Provide the (X, Y) coordinate of the cell's center where the given text is located.  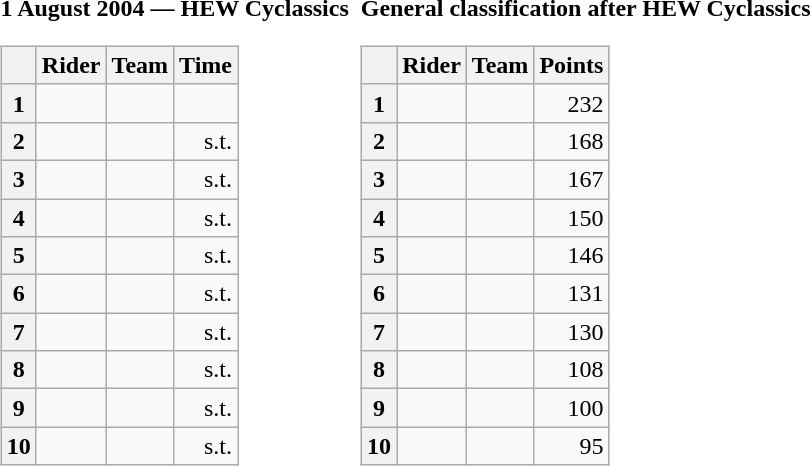
131 (572, 294)
150 (572, 217)
Points (572, 65)
168 (572, 141)
167 (572, 179)
95 (572, 446)
146 (572, 256)
108 (572, 370)
100 (572, 408)
232 (572, 103)
Time (206, 65)
130 (572, 332)
